Determine the [x, y] coordinate at the center of the cell enclosing the given text.  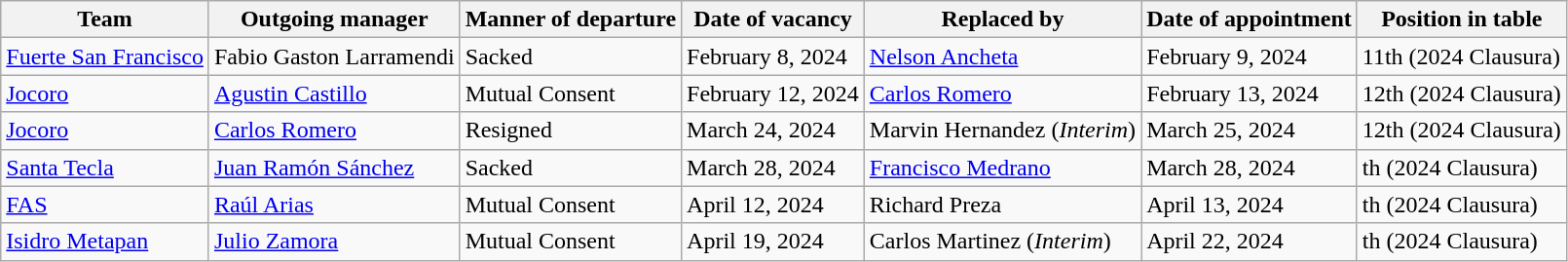
Fabio Gaston Larramendi [334, 56]
Carlos Martinez (Interim) [1002, 242]
Position in table [1461, 19]
Outgoing manager [334, 19]
Date of vacancy [773, 19]
February 13, 2024 [1250, 94]
Isidro Metapan [105, 242]
FAS [105, 205]
April 19, 2024 [773, 242]
Francisco Medrano [1002, 168]
February 12, 2024 [773, 94]
Date of appointment [1250, 19]
April 22, 2024 [1250, 242]
Raúl Arias [334, 205]
Marvin Hernandez (Interim) [1002, 131]
11th (2024 Clausura) [1461, 56]
February 8, 2024 [773, 56]
April 12, 2024 [773, 205]
Manner of departure [571, 19]
Julio Zamora [334, 242]
March 24, 2024 [773, 131]
Replaced by [1002, 19]
Team [105, 19]
Fuerte San Francisco [105, 56]
April 13, 2024 [1250, 205]
March 25, 2024 [1250, 131]
Nelson Ancheta [1002, 56]
Juan Ramón Sánchez [334, 168]
Resigned [571, 131]
Agustin Castillo [334, 94]
February 9, 2024 [1250, 56]
Santa Tecla [105, 168]
Richard Preza [1002, 205]
